Find where the given text appears and provide that cell's center as [X, Y] coordinate. 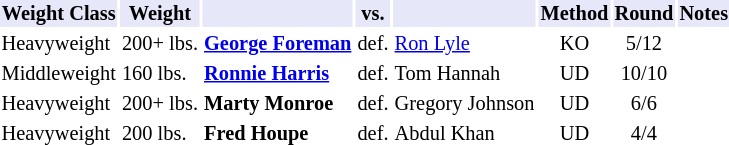
Round [644, 14]
5/12 [644, 44]
Weight [160, 14]
Gregory Johnson [464, 104]
Ronnie Harris [277, 74]
Tom Hannah [464, 74]
George Foreman [277, 44]
10/10 [644, 74]
Weight Class [58, 14]
6/6 [644, 104]
Middleweight [58, 74]
KO [574, 44]
vs. [373, 14]
Ron Lyle [464, 44]
Method [574, 14]
160 lbs. [160, 74]
Marty Monroe [277, 104]
